Scan for the cell matching the given text and deliver its (X, Y) coordinate at center. 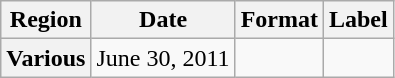
Region (46, 20)
June 30, 2011 (163, 58)
Format (279, 20)
Label (358, 20)
Date (163, 20)
Various (46, 58)
